Locate the cell with the specified text and output its [x, y] center coordinate. 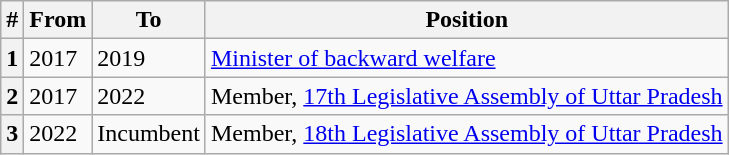
From [58, 20]
Member, 17th Legislative Assembly of Uttar Pradesh [466, 96]
3 [12, 134]
Position [466, 20]
Minister of backward welfare [466, 58]
2019 [149, 58]
# [12, 20]
To [149, 20]
Member, 18th Legislative Assembly of Uttar Pradesh [466, 134]
Incumbent [149, 134]
2 [12, 96]
1 [12, 58]
